Find where the given text appears and provide that cell's center as (x, y) coordinate. 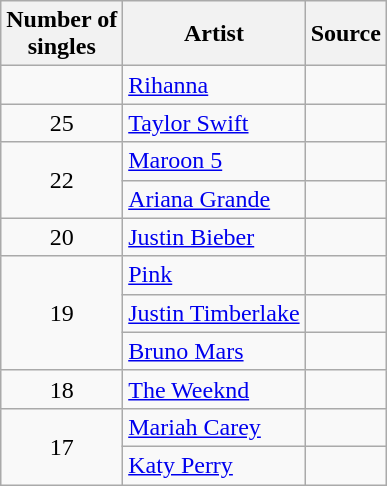
Taylor Swift (214, 123)
17 (62, 446)
Rihanna (214, 85)
Artist (214, 34)
The Weeknd (214, 389)
19 (62, 313)
Ariana Grande (214, 199)
25 (62, 123)
Source (346, 34)
18 (62, 389)
22 (62, 180)
Pink (214, 275)
Katy Perry (214, 465)
Justin Bieber (214, 237)
Mariah Carey (214, 427)
Bruno Mars (214, 351)
Justin Timberlake (214, 313)
Number of singles (62, 34)
20 (62, 237)
Maroon 5 (214, 161)
